Scan for the cell matching the given text and deliver its (X, Y) coordinate at center. 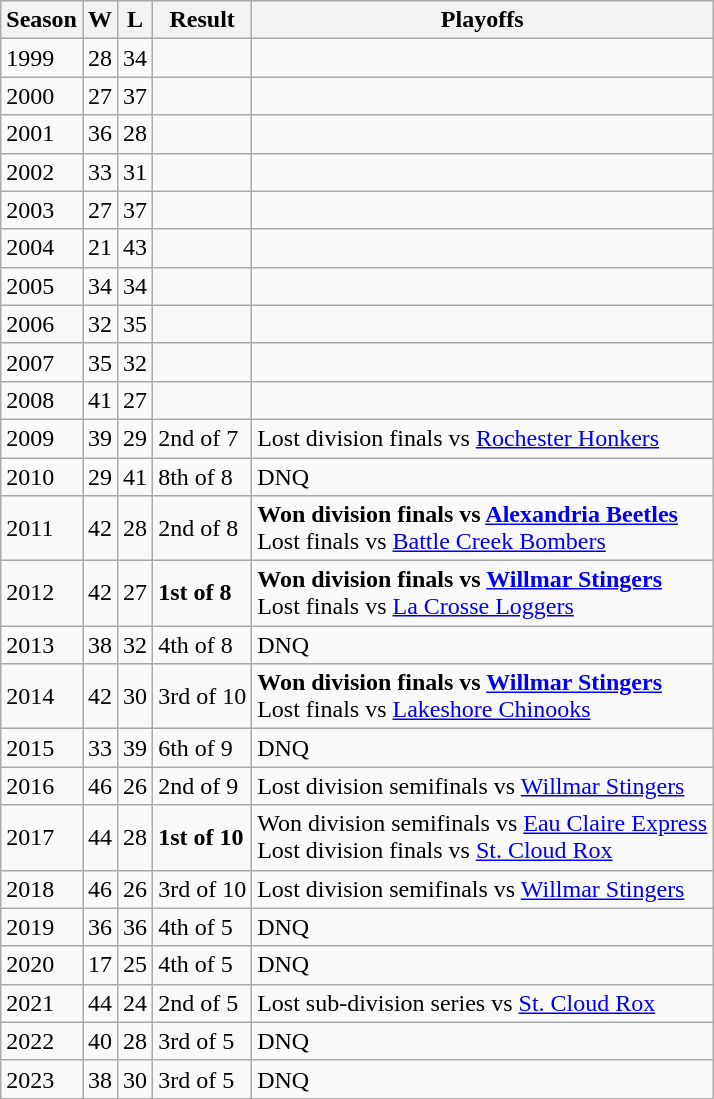
2019 (42, 927)
2005 (42, 286)
17 (100, 965)
Result (202, 20)
24 (136, 1003)
Lost sub-division series vs St. Cloud Rox (482, 1003)
1999 (42, 58)
2006 (42, 324)
Won division finals vs Willmar StingersLost finals vs Lakeshore Chinooks (482, 696)
2nd of 7 (202, 438)
1st of 10 (202, 838)
Won division semifinals vs Eau Claire ExpressLost division finals vs St. Cloud Rox (482, 838)
2013 (42, 645)
2016 (42, 786)
2021 (42, 1003)
2nd of 5 (202, 1003)
2017 (42, 838)
2007 (42, 362)
4th of 8 (202, 645)
Playoffs (482, 20)
2015 (42, 748)
2003 (42, 210)
Won division finals vs Alexandria BeetlesLost finals vs Battle Creek Bombers (482, 528)
2014 (42, 696)
40 (100, 1041)
2020 (42, 965)
L (136, 20)
2009 (42, 438)
31 (136, 172)
6th of 9 (202, 748)
21 (100, 248)
43 (136, 248)
Lost division finals vs Rochester Honkers (482, 438)
2022 (42, 1041)
2nd of 9 (202, 786)
W (100, 20)
Won division finals vs Willmar StingersLost finals vs La Crosse Loggers (482, 594)
25 (136, 965)
2000 (42, 96)
8th of 8 (202, 477)
2002 (42, 172)
2001 (42, 134)
Season (42, 20)
2008 (42, 400)
2010 (42, 477)
2nd of 8 (202, 528)
2011 (42, 528)
2012 (42, 594)
2018 (42, 889)
1st of 8 (202, 594)
2004 (42, 248)
2023 (42, 1079)
